Detect which cell encompasses the target text, then output its (x, y) center coordinate. 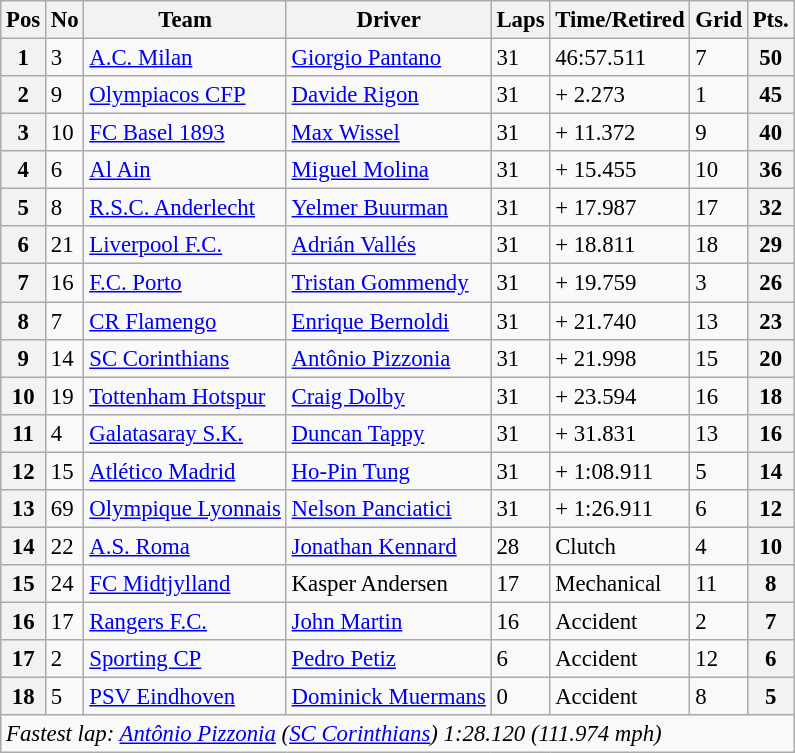
+ 19.759 (620, 283)
CR Flamengo (185, 321)
19 (65, 396)
Miguel Molina (388, 170)
Clutch (620, 546)
26 (770, 283)
+ 23.594 (620, 396)
+ 11.372 (620, 133)
Nelson Panciatici (388, 509)
28 (520, 546)
Tottenham Hotspur (185, 396)
Enrique Bernoldi (388, 321)
21 (65, 245)
Jonathan Kennard (388, 546)
24 (65, 584)
Laps (520, 20)
Max Wissel (388, 133)
R.S.C. Anderlecht (185, 208)
Al Ain (185, 170)
No (65, 20)
Galatasaray S.K. (185, 433)
Antônio Pizzonia (388, 358)
Adrián Vallés (388, 245)
+ 17.987 (620, 208)
Rangers F.C. (185, 621)
40 (770, 133)
Time/Retired (620, 20)
SC Corinthians (185, 358)
FC Basel 1893 (185, 133)
20 (770, 358)
36 (770, 170)
Mechanical (620, 584)
Pedro Petiz (388, 659)
32 (770, 208)
Driver (388, 20)
PSV Eindhoven (185, 697)
+ 31.831 (620, 433)
45 (770, 95)
+ 18.811 (620, 245)
22 (65, 546)
Grid (718, 20)
Yelmer Buurman (388, 208)
29 (770, 245)
A.C. Milan (185, 58)
Atlético Madrid (185, 471)
Sporting CP (185, 659)
Kasper Andersen (388, 584)
Pos (24, 20)
Dominick Muermans (388, 697)
+ 15.455 (620, 170)
69 (65, 509)
23 (770, 321)
Craig Dolby (388, 396)
50 (770, 58)
Tristan Gommendy (388, 283)
+ 21.740 (620, 321)
F.C. Porto (185, 283)
Giorgio Pantano (388, 58)
+ 1:08.911 (620, 471)
A.S. Roma (185, 546)
Davide Rigon (388, 95)
John Martin (388, 621)
Pts. (770, 20)
+ 1:26.911 (620, 509)
Team (185, 20)
+ 21.998 (620, 358)
+ 2.273 (620, 95)
Fastest lap: Antônio Pizzonia (SC Corinthians) 1:28.120 (111.974 mph) (398, 734)
Olympiacos CFP (185, 95)
Ho-Pin Tung (388, 471)
46:57.511 (620, 58)
0 (520, 697)
Duncan Tappy (388, 433)
FC Midtjylland (185, 584)
Olympique Lyonnais (185, 509)
Liverpool F.C. (185, 245)
